Return the [x, y] coordinate for the center point of the cell that contains the specified text.  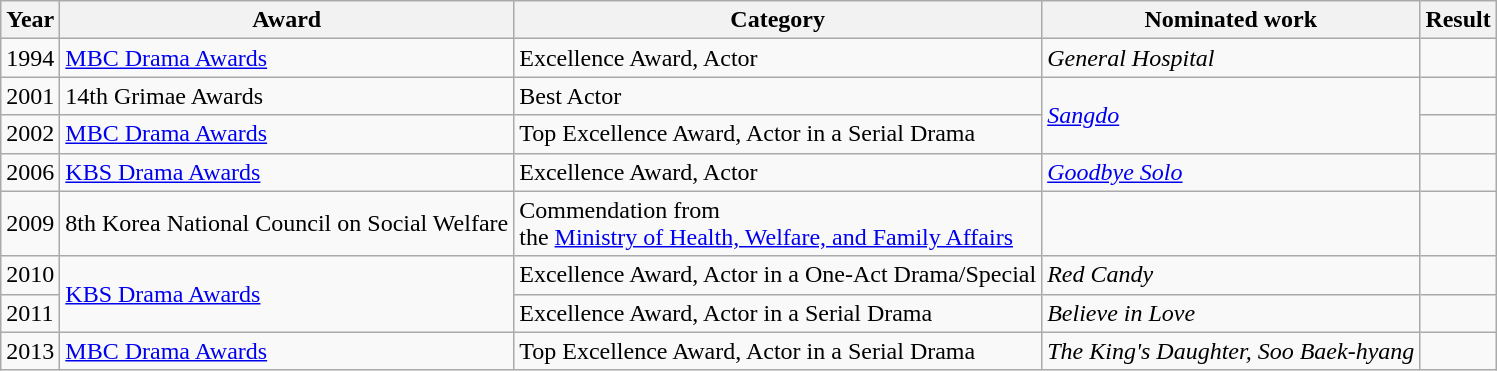
2009 [30, 224]
1994 [30, 58]
The King's Daughter, Soo Baek-hyang [1231, 351]
2011 [30, 313]
Red Candy [1231, 275]
Excellence Award, Actor in a One-Act Drama/Special [778, 275]
Commendation from the Ministry of Health, Welfare, and Family Affairs [778, 224]
Best Actor [778, 96]
Nominated work [1231, 20]
2002 [30, 134]
Goodbye Solo [1231, 172]
Sangdo [1231, 115]
8th Korea National Council on Social Welfare [287, 224]
14th Grimae Awards [287, 96]
Result [1458, 20]
General Hospital [1231, 58]
Believe in Love [1231, 313]
Award [287, 20]
Category [778, 20]
Year [30, 20]
2001 [30, 96]
2013 [30, 351]
2010 [30, 275]
Excellence Award, Actor in a Serial Drama [778, 313]
2006 [30, 172]
